Return (x, y) of the center of cell containing provided text 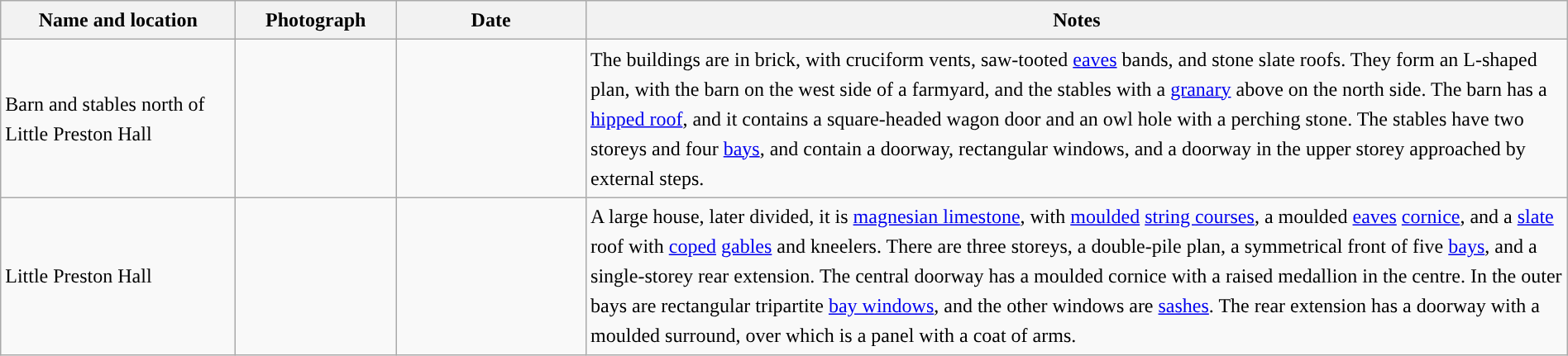
Notes (1077, 20)
Barn and stables north of Little Preston Hall (118, 119)
Date (491, 20)
Little Preston Hall (118, 276)
Name and location (118, 20)
Photograph (316, 20)
